Search for the cell housing the specified text and yield its [x, y] center coordinate. 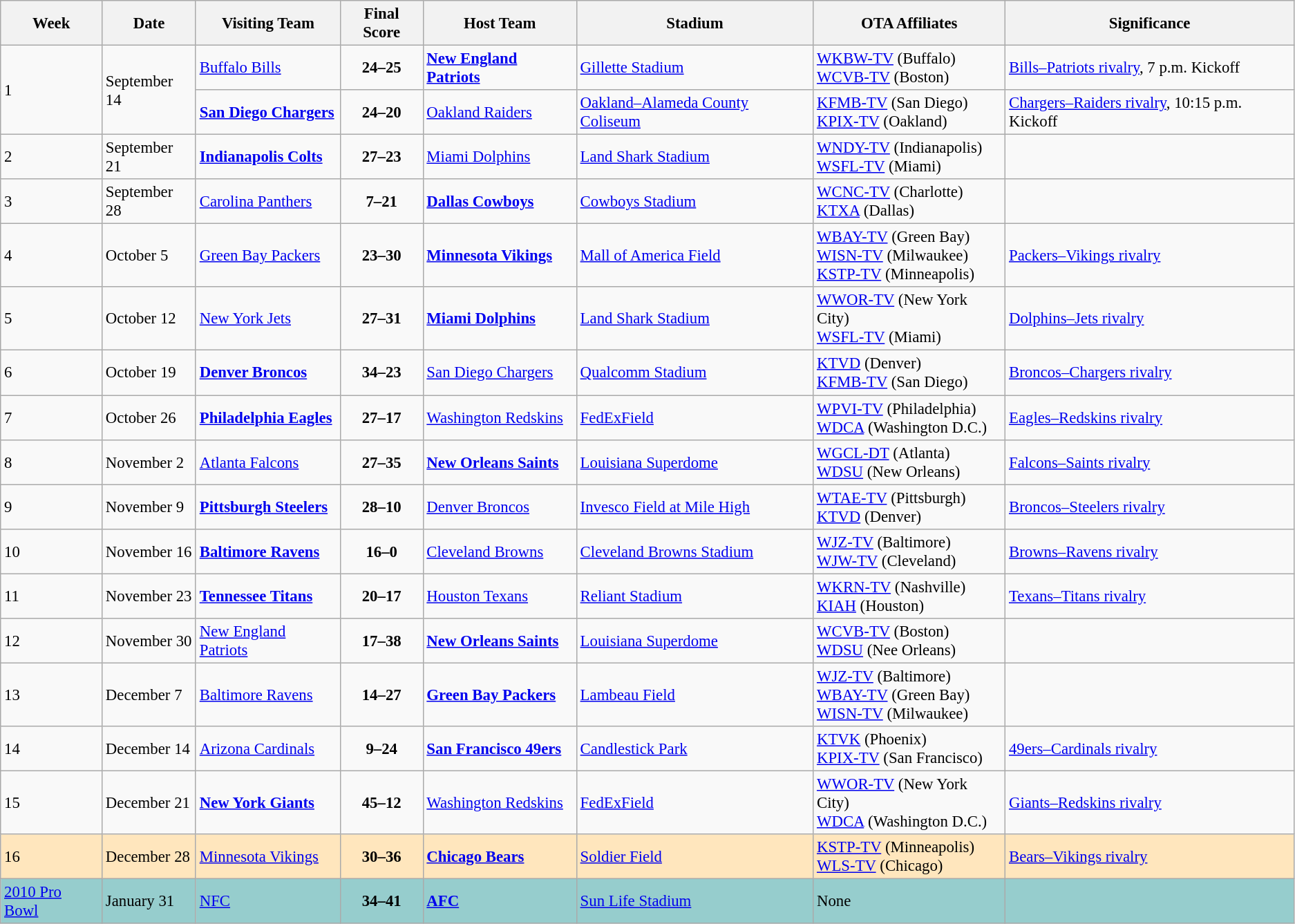
Candlestick Park [694, 749]
27–23 [381, 158]
Tennessee Titans [268, 596]
Cleveland Browns [500, 551]
December 7 [149, 695]
San Francisco 49ers [500, 749]
14–27 [381, 695]
None [909, 901]
11 [51, 596]
Cleveland Browns Stadium [694, 551]
WPVI-TV (Philadelphia)WDCA (Washington D.C.) [909, 417]
Broncos–Steelers rivalry [1150, 507]
2010 Pro Bowl [51, 901]
December 28 [149, 857]
9 [51, 507]
Date [149, 23]
30–36 [381, 857]
27–17 [381, 417]
Chargers–Raiders rivalry, 10:15 p.m. Kickoff [1150, 112]
10 [51, 551]
WKRN-TV (Nashville)KIAH (Houston) [909, 596]
45–12 [381, 802]
Arizona Cardinals [268, 749]
Lambeau Field [694, 695]
November 16 [149, 551]
November 23 [149, 596]
Cowboys Stadium [694, 202]
October 5 [149, 256]
September 21 [149, 158]
WWOR-TV (New York City)WDCA (Washington D.C.) [909, 802]
Sun Life Stadium [694, 901]
WKBW-TV (Buffalo)WCVB-TV (Boston) [909, 68]
Bills–Patriots rivalry, 7 p.m. Kickoff [1150, 68]
Mall of America Field [694, 256]
November 2 [149, 462]
23–30 [381, 256]
January 31 [149, 901]
WWOR-TV (New York City)WSFL-TV (Miami) [909, 319]
6 [51, 373]
9–24 [381, 749]
Oakland–Alameda County Coliseum [694, 112]
September 28 [149, 202]
Chicago Bears [500, 857]
Invesco Field at Mile High [694, 507]
WCVB-TV (Boston)WDSU (Nee Orleans) [909, 641]
Oakland Raiders [500, 112]
8 [51, 462]
Browns–Ravens rivalry [1150, 551]
Final Score [381, 23]
Giants–Redskins rivalry [1150, 802]
24–20 [381, 112]
Atlanta Falcons [268, 462]
October 19 [149, 373]
24–25 [381, 68]
Buffalo Bills [268, 68]
Indianapolis Colts [268, 158]
Qualcomm Stadium [694, 373]
WTAE-TV (Pittsburgh)KTVD (Denver) [909, 507]
Gillette Stadium [694, 68]
KTVK (Phoenix)KPIX-TV (San Francisco) [909, 749]
Visiting Team [268, 23]
20–17 [381, 596]
Host Team [500, 23]
34–41 [381, 901]
2 [51, 158]
Soldier Field [694, 857]
Packers–Vikings rivalry [1150, 256]
Broncos–Chargers rivalry [1150, 373]
Houston Texans [500, 596]
Falcons–Saints rivalry [1150, 462]
16 [51, 857]
49ers–Cardinals rivalry [1150, 749]
7–21 [381, 202]
KSTP-TV (Minneapolis)WLS-TV (Chicago) [909, 857]
5 [51, 319]
13 [51, 695]
KFMB-TV (San Diego)KPIX-TV (Oakland) [909, 112]
7 [51, 417]
OTA Affiliates [909, 23]
October 26 [149, 417]
Dallas Cowboys [500, 202]
Eagles–Redskins rivalry [1150, 417]
Dolphins–Jets rivalry [1150, 319]
14 [51, 749]
WBAY-TV (Green Bay)WISN-TV (Milwaukee)KSTP-TV (Minneapolis) [909, 256]
4 [51, 256]
Texans–Titans rivalry [1150, 596]
34–23 [381, 373]
WCNC-TV (Charlotte)KTXA (Dallas) [909, 202]
1 [51, 90]
WJZ-TV (Baltimore)WJW-TV (Cleveland) [909, 551]
KTVD (Denver)KFMB-TV (San Diego) [909, 373]
17–38 [381, 641]
15 [51, 802]
AFC [500, 901]
New York Jets [268, 319]
Bears–Vikings rivalry [1150, 857]
12 [51, 641]
WGCL-DT (Atlanta)WDSU (New Orleans) [909, 462]
Week [51, 23]
28–10 [381, 507]
27–31 [381, 319]
WJZ-TV (Baltimore)WBAY-TV (Green Bay)WISN-TV (Milwaukee) [909, 695]
Carolina Panthers [268, 202]
October 12 [149, 319]
December 21 [149, 802]
New York Giants [268, 802]
November 9 [149, 507]
27–35 [381, 462]
Pittsburgh Steelers [268, 507]
3 [51, 202]
WNDY-TV (Indianapolis)WSFL-TV (Miami) [909, 158]
Reliant Stadium [694, 596]
December 14 [149, 749]
Significance [1150, 23]
Philadelphia Eagles [268, 417]
November 30 [149, 641]
16–0 [381, 551]
NFC [268, 901]
Stadium [694, 23]
September 14 [149, 90]
